Pinpoint the cell where the given text exists, returning its (X, Y) midpoint coordinate. 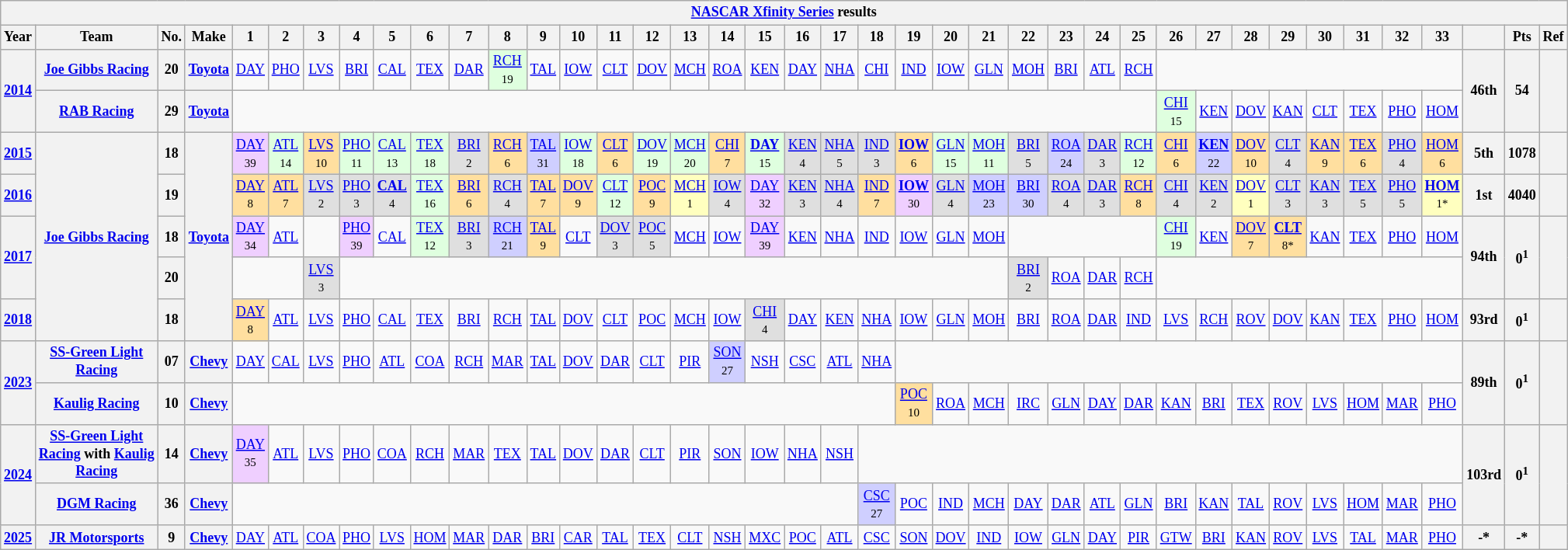
HOM1* (1442, 195)
DOV7 (1251, 237)
RCH4 (508, 195)
4 (357, 37)
89th (1484, 382)
46th (1484, 90)
3 (322, 37)
RCH12 (1139, 153)
KEN2 (1214, 195)
DAY32 (765, 195)
DAY35 (250, 454)
93rd (1484, 320)
BRI5 (1028, 153)
TEX18 (430, 153)
IOW30 (914, 195)
TEX6 (1364, 153)
IOW4 (727, 195)
4040 (1522, 195)
MOH11 (989, 153)
SS-Green Light Racing with Kaulig Racing (96, 454)
IND7 (877, 195)
2018 (19, 320)
KEN22 (1214, 153)
BRI30 (1028, 195)
MOH23 (989, 195)
PHO11 (357, 153)
RCH19 (508, 70)
KAN9 (1325, 153)
SON27 (727, 362)
2024 (19, 475)
33 (1442, 37)
IRC (1028, 403)
DOV10 (1251, 153)
IND3 (877, 153)
DGM Racing (96, 504)
15 (765, 37)
CLT6 (615, 153)
ATL14 (286, 153)
CLT4 (1288, 153)
CSC27 (877, 504)
NHA5 (840, 153)
28 (1251, 37)
24 (1103, 37)
CLT12 (615, 195)
31 (1364, 37)
TAL7 (543, 195)
2023 (19, 382)
CAL13 (391, 153)
GTW (1176, 538)
PHO3 (357, 195)
IOW18 (578, 153)
CAR (578, 538)
ROA4 (1066, 195)
POC9 (652, 195)
BRI6 (469, 195)
Year (19, 37)
TAL9 (543, 237)
RAB Racing (96, 112)
CHI15 (1176, 112)
HOM6 (1442, 153)
BRI3 (469, 237)
Team (96, 37)
DOV19 (652, 153)
27 (1214, 37)
SS-Green Light Racing (96, 362)
1078 (1522, 153)
MXC (765, 538)
POC10 (914, 403)
26 (1176, 37)
23 (1066, 37)
2015 (19, 153)
2016 (19, 195)
CHI19 (1176, 237)
KEN4 (803, 153)
CHI7 (727, 153)
2017 (19, 258)
5 (391, 37)
21 (989, 37)
TEX12 (430, 237)
13 (690, 37)
54 (1522, 90)
Kaulig Racing (96, 403)
Ref (1553, 37)
16 (803, 37)
CLT3 (1288, 195)
CHI (877, 70)
DAY15 (765, 153)
PHO4 (1402, 153)
22 (1028, 37)
5th (1484, 153)
07 (171, 362)
NHA4 (840, 195)
No. (171, 37)
1st (1484, 195)
TAL31 (543, 153)
7 (469, 37)
RCH21 (508, 237)
POC5 (652, 237)
ROA24 (1066, 153)
TEX16 (430, 195)
LVS10 (322, 153)
MCH1 (690, 195)
11 (615, 37)
ATL7 (286, 195)
103rd (1484, 475)
LVS3 (322, 278)
2014 (19, 90)
RCH6 (508, 153)
2 (286, 37)
KAN3 (1325, 195)
17 (840, 37)
MCH20 (690, 153)
CLT8* (1288, 237)
DOV9 (578, 195)
2025 (19, 538)
25 (1139, 37)
PHO39 (357, 237)
JR Motorsports (96, 538)
NASCAR Xfinity Series results (784, 12)
LVS2 (322, 195)
IOW6 (914, 153)
CHI6 (1176, 153)
6 (430, 37)
Make (208, 37)
TEX5 (1364, 195)
GLN4 (951, 195)
RCH8 (1139, 195)
DOV1 (1251, 195)
32 (1402, 37)
8 (508, 37)
GLN15 (951, 153)
94th (1484, 258)
CAL4 (391, 195)
KEN3 (803, 195)
DOV3 (615, 237)
30 (1325, 37)
Pts (1522, 37)
PHO5 (1402, 195)
DAY34 (250, 237)
36 (171, 504)
12 (652, 37)
1 (250, 37)
